From the cell containing the given text, extract its center point as (X, Y) coordinate. 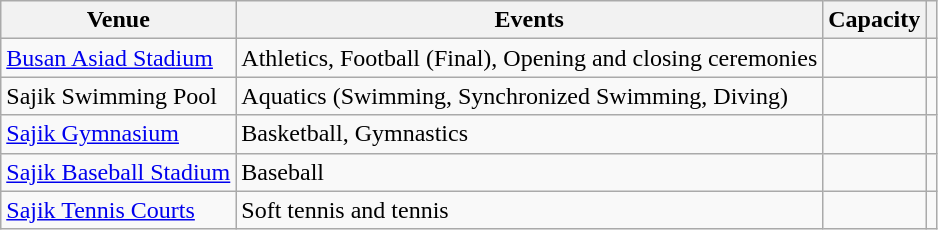
Events (530, 20)
Soft tennis and tennis (530, 210)
Capacity (874, 20)
Sajik Swimming Pool (118, 96)
Sajik Tennis Courts (118, 210)
Busan Asiad Stadium (118, 58)
Sajik Baseball Stadium (118, 172)
Aquatics (Swimming, Synchronized Swimming, Diving) (530, 96)
Venue (118, 20)
Sajik Gymnasium (118, 134)
Baseball (530, 172)
Basketball, Gymnastics (530, 134)
Athletics, Football (Final), Opening and closing ceremonies (530, 58)
